Detect which cell encompasses the target text, then output its (X, Y) center coordinate. 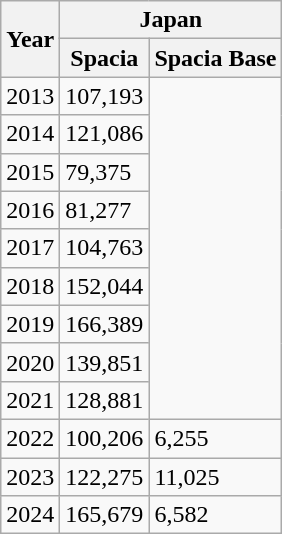
79,375 (104, 172)
2016 (30, 210)
Year (30, 39)
6,255 (216, 438)
107,193 (104, 96)
122,275 (104, 477)
Japan (171, 20)
2019 (30, 324)
6,582 (216, 515)
139,851 (104, 362)
2014 (30, 134)
2023 (30, 477)
165,679 (104, 515)
Spacia Base (216, 58)
128,881 (104, 400)
11,025 (216, 477)
2013 (30, 96)
2020 (30, 362)
81,277 (104, 210)
2024 (30, 515)
2021 (30, 400)
152,044 (104, 286)
104,763 (104, 248)
Spacia (104, 58)
2015 (30, 172)
121,086 (104, 134)
166,389 (104, 324)
2022 (30, 438)
2018 (30, 286)
2017 (30, 248)
100,206 (104, 438)
